Find where the given text appears and provide that cell's center as (X, Y) coordinate. 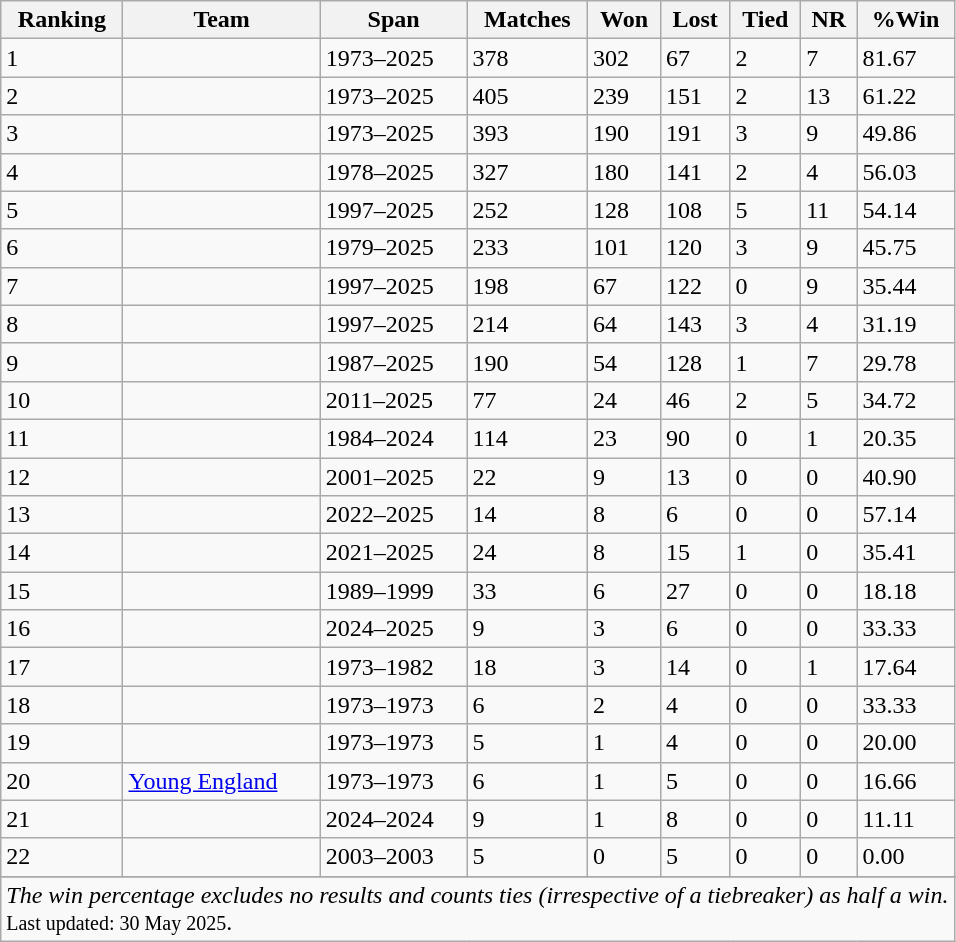
1978–2025 (394, 172)
2022–2025 (394, 515)
120 (695, 248)
21 (62, 819)
2021–2025 (394, 553)
302 (624, 58)
141 (695, 172)
54.14 (906, 210)
2001–2025 (394, 477)
61.22 (906, 96)
Ranking (62, 20)
Young England (222, 781)
191 (695, 134)
20.35 (906, 438)
NR (829, 20)
239 (624, 96)
405 (527, 96)
1984–2024 (394, 438)
393 (527, 134)
0.00 (906, 857)
16.66 (906, 781)
214 (527, 324)
27 (695, 591)
16 (62, 629)
1973–1982 (394, 667)
2024–2025 (394, 629)
17.64 (906, 667)
77 (527, 400)
151 (695, 96)
54 (624, 362)
Lost (695, 20)
81.67 (906, 58)
198 (527, 286)
327 (527, 172)
10 (62, 400)
33 (527, 591)
29.78 (906, 362)
31.19 (906, 324)
143 (695, 324)
Span (394, 20)
%Win (906, 20)
378 (527, 58)
Matches (527, 20)
Tied (766, 20)
56.03 (906, 172)
108 (695, 210)
17 (62, 667)
Team (222, 20)
20 (62, 781)
19 (62, 743)
35.41 (906, 553)
2024–2024 (394, 819)
40.90 (906, 477)
45.75 (906, 248)
1989–1999 (394, 591)
12 (62, 477)
The win percentage excludes no results and counts ties (irrespective of a tiebreaker) as half a win.Last updated: 30 May 2025. (478, 908)
34.72 (906, 400)
20.00 (906, 743)
122 (695, 286)
64 (624, 324)
180 (624, 172)
90 (695, 438)
2003–2003 (394, 857)
49.86 (906, 134)
1987–2025 (394, 362)
Won (624, 20)
57.14 (906, 515)
252 (527, 210)
114 (527, 438)
233 (527, 248)
101 (624, 248)
2011–2025 (394, 400)
23 (624, 438)
46 (695, 400)
35.44 (906, 286)
1979–2025 (394, 248)
18.18 (906, 591)
11.11 (906, 819)
